Identify which cell holds the provided text, then report its [x, y] central coordinate. 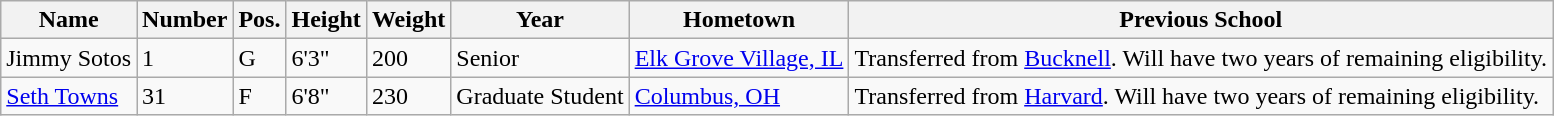
6'8" [326, 96]
Weight [408, 20]
F [260, 96]
6'3" [326, 58]
Jimmy Sotos [69, 58]
1 [185, 58]
Pos. [260, 20]
Height [326, 20]
Number [185, 20]
Graduate Student [540, 96]
Year [540, 20]
Elk Grove Village, IL [739, 58]
230 [408, 96]
Senior [540, 58]
31 [185, 96]
Seth Towns [69, 96]
Previous School [1201, 20]
Name [69, 20]
Columbus, OH [739, 96]
Hometown [739, 20]
G [260, 58]
200 [408, 58]
Transferred from Bucknell. Will have two years of remaining eligibility. [1201, 58]
Transferred from Harvard. Will have two years of remaining eligibility. [1201, 96]
